Determine the [x, y] coordinate at the center of the cell enclosing the given text.  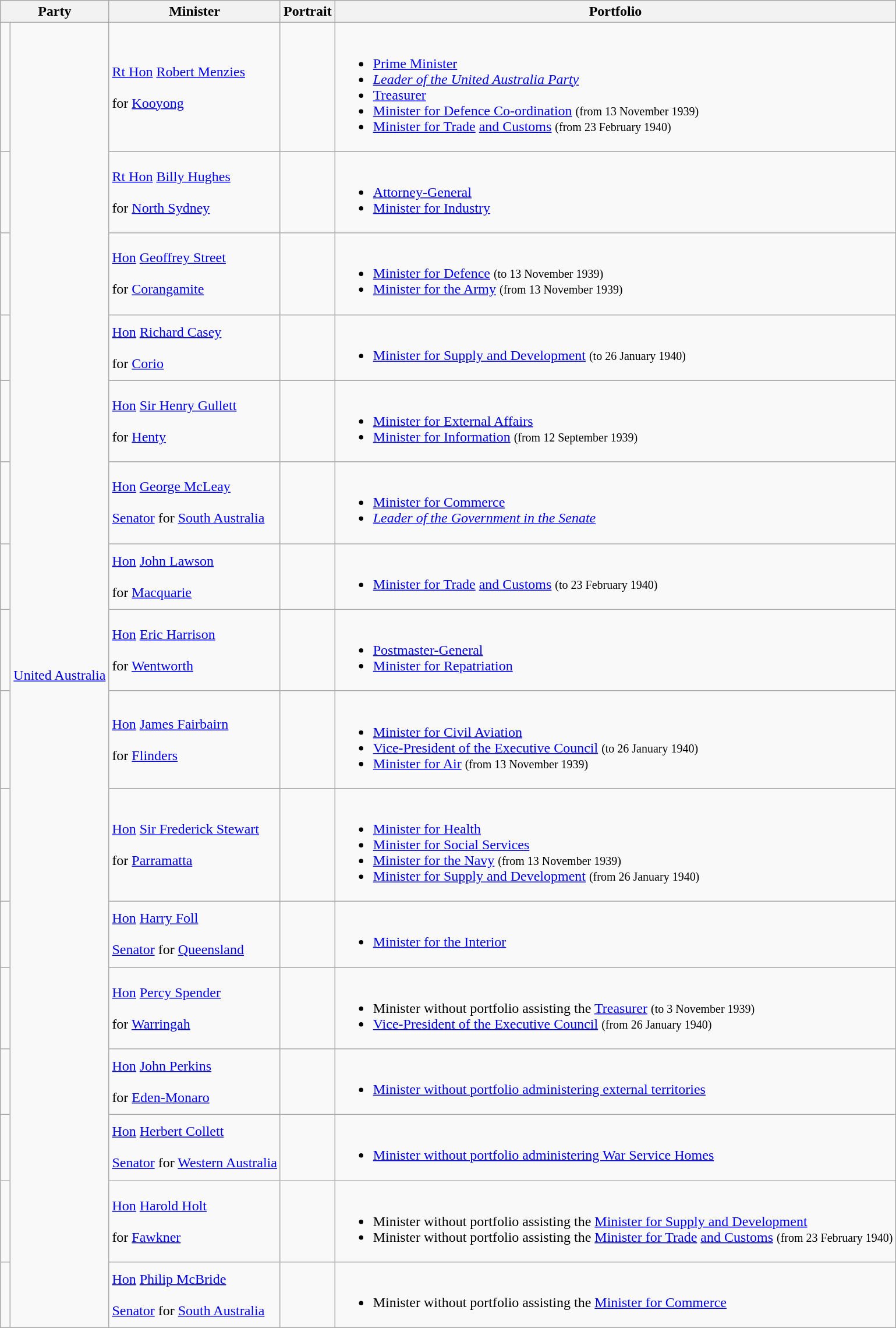
Hon Herbert Collett Senator for Western Australia [194, 1147]
Portrait [307, 12]
Minister for Defence (to 13 November 1939)Minister for the Army (from 13 November 1939) [615, 274]
Minister for Supply and Development (to 26 January 1940) [615, 347]
Minister for External AffairsMinister for Information (from 12 September 1939) [615, 421]
Hon Geoffrey Street for Corangamite [194, 274]
Minister [194, 12]
Postmaster-GeneralMinister for Repatriation [615, 650]
Hon George McLeay Senator for South Australia [194, 503]
Portfolio [615, 12]
Attorney-GeneralMinister for Industry [615, 192]
Hon Harold Holt for Fawkner [194, 1221]
Rt Hon Billy Hughes for North Sydney [194, 192]
Minister without portfolio assisting the Treasurer (to 3 November 1939)Vice-President of the Executive Council (from 26 January 1940) [615, 1008]
Minister without portfolio assisting the Minister for Commerce [615, 1295]
Hon Percy Spender for Warringah [194, 1008]
Hon John Lawson for Macquarie [194, 577]
Hon Sir Frederick Stewart for Parramatta [194, 845]
Minister without portfolio administering external territories [615, 1082]
Minister for Trade and Customs (to 23 February 1940) [615, 577]
Hon John Perkins for Eden-Monaro [194, 1082]
Minister without portfolio administering War Service Homes [615, 1147]
Hon Sir Henry Gullett for Henty [194, 421]
Hon Eric Harrison for Wentworth [194, 650]
Minister for the Interior [615, 934]
Hon Harry Foll Senator for Queensland [194, 934]
Hon Richard Casey for Corio [194, 347]
Hon James Fairbairn for Flinders [194, 740]
United Australia [59, 676]
Rt Hon Robert Menzies for Kooyong [194, 87]
Minister for CommerceLeader of the Government in the Senate [615, 503]
Party [55, 12]
Minister for Civil AviationVice-President of the Executive Council (to 26 January 1940)Minister for Air (from 13 November 1939) [615, 740]
Hon Philip McBride Senator for South Australia [194, 1295]
